Locate the cell with the specified text and output its (x, y) center coordinate. 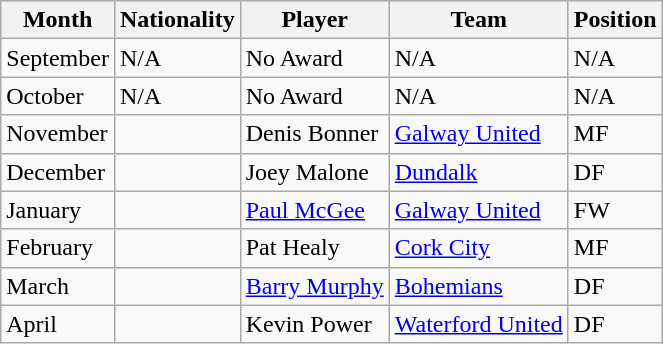
Joey Malone (314, 172)
September (58, 58)
December (58, 172)
March (58, 286)
Team (478, 20)
October (58, 96)
Waterford United (478, 324)
November (58, 134)
Bohemians (478, 286)
Nationality (177, 20)
Paul McGee (314, 210)
April (58, 324)
Player (314, 20)
Month (58, 20)
Dundalk (478, 172)
Position (615, 20)
Cork City (478, 248)
February (58, 248)
January (58, 210)
Denis Bonner (314, 134)
Kevin Power (314, 324)
FW (615, 210)
Barry Murphy (314, 286)
Pat Healy (314, 248)
